Identify which cell holds the provided text, then report its [X, Y] central coordinate. 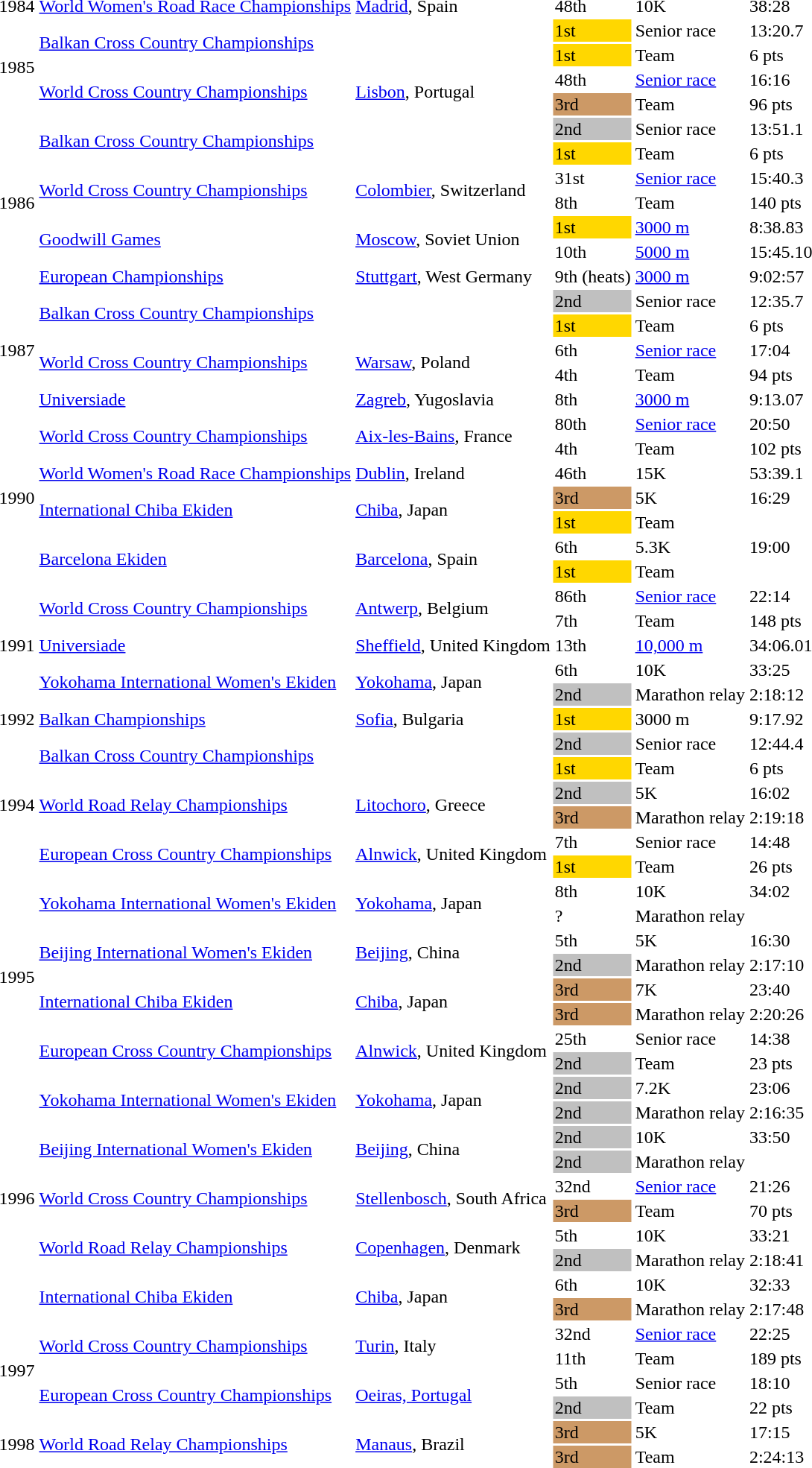
5.3K [690, 547]
5000 m [690, 252]
Lisbon, Portugal [453, 92]
86th [593, 596]
7.2K [690, 1088]
Stuttgart, West Germany [453, 276]
Litochoro, Greece [453, 805]
10th [593, 252]
Turin, Italy [453, 1346]
Antwerp, Belgium [453, 608]
31st [593, 178]
Copenhagen, Denmark [453, 1247]
Moscow, Soviet Union [453, 240]
Zagreb, Yugoslavia [453, 399]
13th [593, 645]
48th [593, 80]
11th [593, 1358]
? [593, 916]
Barcelona Ekiden [195, 559]
46th [593, 473]
World Women's Road Race Championships [195, 473]
Aix-les-Bains, France [453, 437]
Goodwill Games [195, 240]
Oeiras, Portugal [453, 1395]
Sheffield, United Kingdom [453, 645]
7K [690, 990]
Stellenbosch, South Africa [453, 1198]
9th (heats) [593, 276]
Colombier, Switzerland [453, 191]
15K [690, 473]
Warsaw, Poland [453, 362]
Balkan Championships [195, 719]
25th [593, 1039]
Dublin, Ireland [453, 473]
European Championships [195, 276]
80th [593, 424]
10,000 m [690, 645]
Barcelona, Spain [453, 559]
Manaus, Brazil [453, 1444]
Sofia, Bulgaria [453, 719]
